Identify which cell holds the provided text, then report its [x, y] central coordinate. 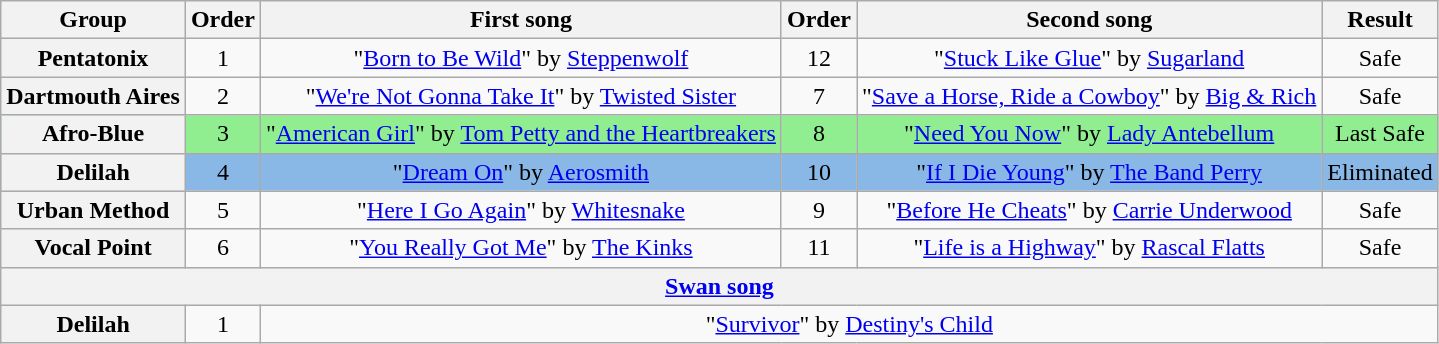
Second song [1090, 20]
Group [94, 20]
Dartmouth Aires [94, 96]
Eliminated [1380, 172]
Afro-Blue [94, 134]
Last Safe [1380, 134]
"Save a Horse, Ride a Cowboy" by Big & Rich [1090, 96]
"We're Not Gonna Take It" by Twisted Sister [520, 96]
11 [818, 248]
8 [818, 134]
6 [222, 248]
10 [818, 172]
"Before He Cheats" by Carrie Underwood [1090, 210]
12 [818, 58]
"Need You Now" by Lady Antebellum [1090, 134]
Urban Method [94, 210]
Swan song [720, 286]
3 [222, 134]
"Dream On" by Aerosmith [520, 172]
Vocal Point [94, 248]
"Here I Go Again" by Whitesnake [520, 210]
First song [520, 20]
"Life is a Highway" by Rascal Flatts [1090, 248]
7 [818, 96]
"Born to Be Wild" by Steppenwolf [520, 58]
9 [818, 210]
"American Girl" by Tom Petty and the Heartbreakers [520, 134]
"Stuck Like Glue" by Sugarland [1090, 58]
"Survivor" by Destiny's Child [849, 324]
Result [1380, 20]
5 [222, 210]
Pentatonix [94, 58]
2 [222, 96]
"You Really Got Me" by The Kinks [520, 248]
"If I Die Young" by The Band Perry [1090, 172]
4 [222, 172]
